Extract the (X, Y) coordinate from the center of the cell holding the provided text.  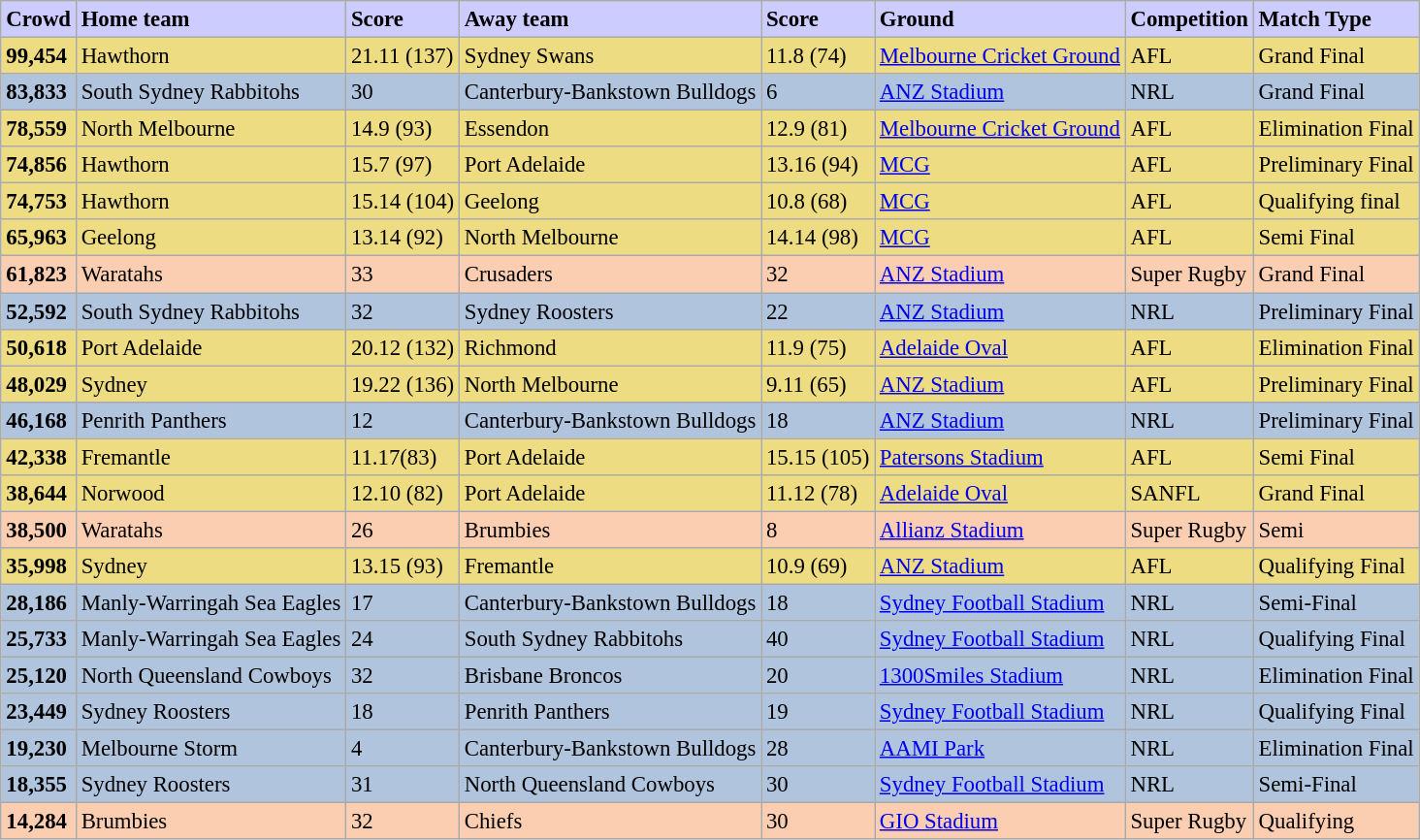
11.12 (78) (819, 494)
Sydney Swans (609, 56)
25,120 (39, 676)
38,500 (39, 530)
Match Type (1337, 19)
GIO Stadium (1001, 822)
24 (403, 639)
61,823 (39, 275)
19 (819, 712)
26 (403, 530)
19,230 (39, 749)
Crusaders (609, 275)
14.9 (93) (403, 129)
18,355 (39, 785)
Brisbane Broncos (609, 676)
13.14 (92) (403, 238)
35,998 (39, 566)
Chiefs (609, 822)
Qualifying (1337, 822)
11.9 (75) (819, 347)
28,186 (39, 602)
33 (403, 275)
14.14 (98) (819, 238)
12 (403, 420)
10.8 (68) (819, 202)
74,753 (39, 202)
28 (819, 749)
78,559 (39, 129)
23,449 (39, 712)
13.15 (93) (403, 566)
20.12 (132) (403, 347)
50,618 (39, 347)
12.9 (81) (819, 129)
Allianz Stadium (1001, 530)
Home team (210, 19)
10.9 (69) (819, 566)
14,284 (39, 822)
Competition (1189, 19)
4 (403, 749)
Crowd (39, 19)
31 (403, 785)
Patersons Stadium (1001, 457)
Away team (609, 19)
12.10 (82) (403, 494)
38,644 (39, 494)
Richmond (609, 347)
46,168 (39, 420)
Norwood (210, 494)
6 (819, 92)
Melbourne Storm (210, 749)
52,592 (39, 311)
83,833 (39, 92)
48,029 (39, 384)
21.11 (137) (403, 56)
11.17(83) (403, 457)
20 (819, 676)
Qualifying final (1337, 202)
25,733 (39, 639)
AAMI Park (1001, 749)
9.11 (65) (819, 384)
SANFL (1189, 494)
42,338 (39, 457)
13.16 (94) (819, 165)
Ground (1001, 19)
15.7 (97) (403, 165)
74,856 (39, 165)
15.15 (105) (819, 457)
99,454 (39, 56)
17 (403, 602)
15.14 (104) (403, 202)
65,963 (39, 238)
8 (819, 530)
11.8 (74) (819, 56)
22 (819, 311)
19.22 (136) (403, 384)
Semi (1337, 530)
Essendon (609, 129)
1300Smiles Stadium (1001, 676)
40 (819, 639)
